Determine the [x, y] coordinate at the center of the cell enclosing the given text.  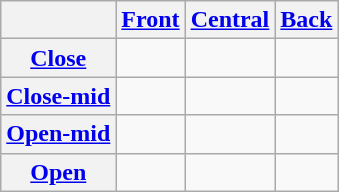
Front [150, 20]
Back [306, 20]
Close [58, 58]
Open [58, 172]
Open-mid [58, 134]
Central [230, 20]
Close-mid [58, 96]
